Extract the [X, Y] coordinate from the center of the cell holding the provided text.  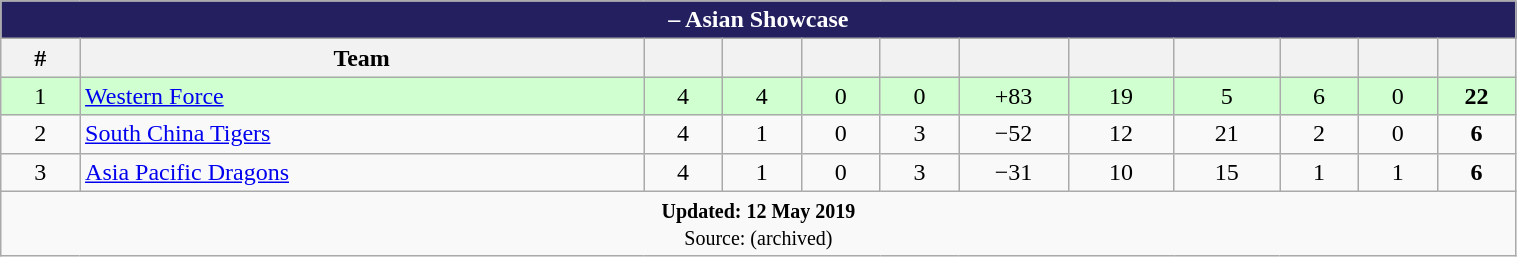
10 [1121, 172]
5 [1227, 96]
15 [1227, 172]
Western Force [362, 96]
+83 [1014, 96]
South China Tigers [362, 134]
# [40, 58]
19 [1121, 96]
Team [362, 58]
Updated: 12 May 2019 Source: (archived) [758, 224]
22 [1476, 96]
12 [1121, 134]
−52 [1014, 134]
– Asian Showcase [758, 20]
−31 [1014, 172]
Asia Pacific Dragons [362, 172]
21 [1227, 134]
